Output the (X, Y) coordinate of the center of the cell containing the given text.  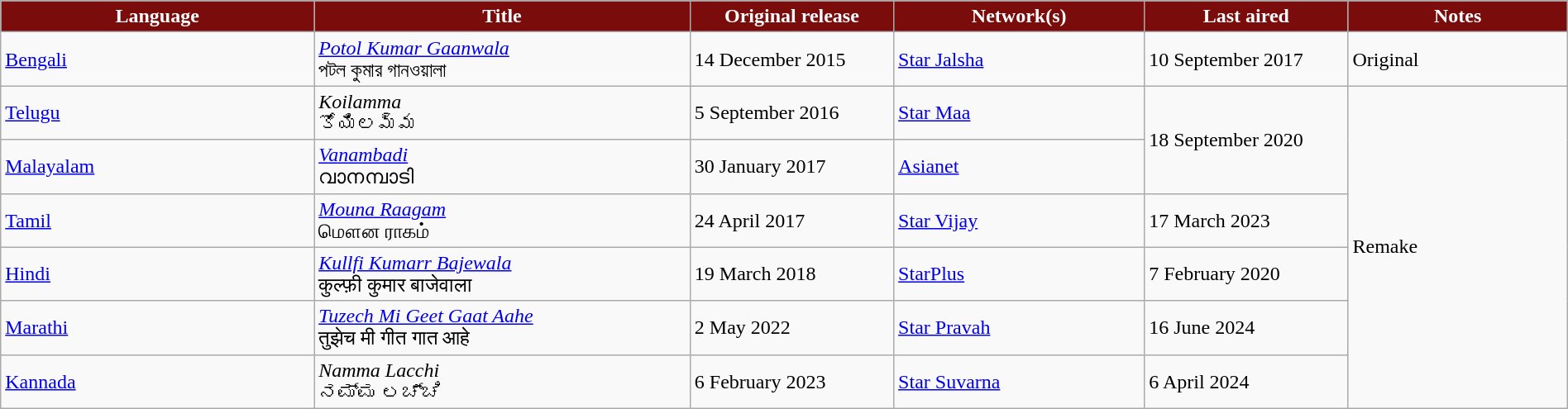
19 March 2018 (791, 274)
Star Pravah (1019, 327)
Asianet (1019, 167)
Telugu (157, 112)
Koilamma కోయిలమ్మ (503, 112)
Star Suvarna (1019, 382)
14 December 2015 (791, 59)
Mouna Raagam மௌன ராகம் (503, 220)
Kannada (157, 382)
10 September 2017 (1246, 59)
Marathi (157, 327)
17 March 2023 (1246, 220)
24 April 2017 (791, 220)
Original (1457, 59)
Star Jalsha (1019, 59)
Notes (1457, 17)
Star Maa (1019, 112)
Star Vijay (1019, 220)
Remake (1457, 247)
6 April 2024 (1246, 382)
Kullfi Kumarr Bajewala कुल्फ़ी कुमार बाजेवाला (503, 274)
30 January 2017 (791, 167)
2 May 2022 (791, 327)
16 June 2024 (1246, 327)
Vanambadi വാനമ്പാടി (503, 167)
Original release (791, 17)
Network(s) (1019, 17)
StarPlus (1019, 274)
Tamil (157, 220)
6 February 2023 (791, 382)
Title (503, 17)
Malayalam (157, 167)
Tuzech Mi Geet Gaat Aahe तुझेच मी गीत गात आहे (503, 327)
Namma Lacchi ನಮ್ಮ ಲಚ್ಚಿ (503, 382)
Last aired (1246, 17)
Language (157, 17)
Hindi (157, 274)
18 September 2020 (1246, 140)
Bengali (157, 59)
5 September 2016 (791, 112)
Potol Kumar Gaanwala পটল কুমার গানওয়ালা (503, 59)
7 February 2020 (1246, 274)
